Locate the cell with the specified text and output its (x, y) center coordinate. 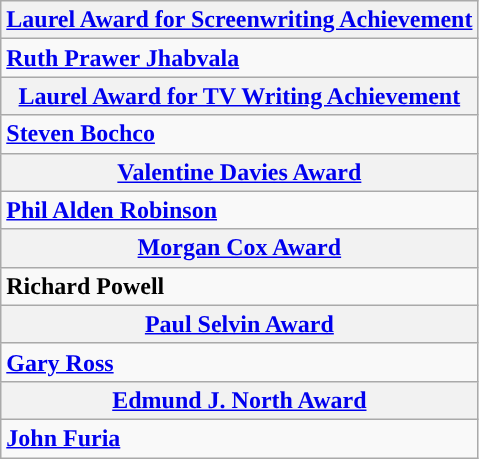
Gary Ross (240, 362)
Edmund J. North Award (240, 400)
Ruth Prawer Jhabvala (240, 58)
Laurel Award for TV Writing Achievement (240, 96)
Paul Selvin Award (240, 324)
John Furia (240, 438)
Richard Powell (240, 286)
Valentine Davies Award (240, 172)
Steven Bochco (240, 134)
Morgan Cox Award (240, 248)
Laurel Award for Screenwriting Achievement (240, 20)
Phil Alden Robinson (240, 210)
